For the text-containing cell, return its midpoint in [X, Y] coordinate format. 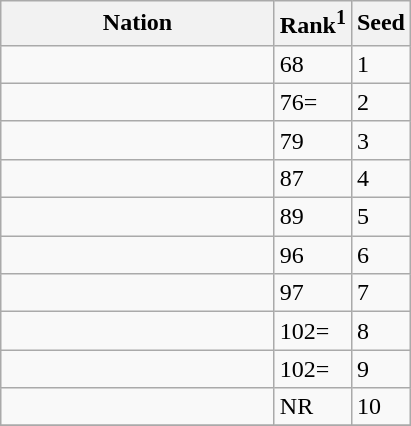
8 [380, 331]
2 [380, 102]
96 [312, 255]
Rank1 [312, 24]
10 [380, 407]
5 [380, 217]
6 [380, 255]
Nation [138, 24]
9 [380, 369]
NR [312, 407]
7 [380, 293]
4 [380, 178]
76= [312, 102]
79 [312, 140]
89 [312, 217]
97 [312, 293]
Seed [380, 24]
3 [380, 140]
87 [312, 178]
1 [380, 64]
68 [312, 64]
